Capture the cell that displays the provided text and extract its (X, Y) central coordinate. 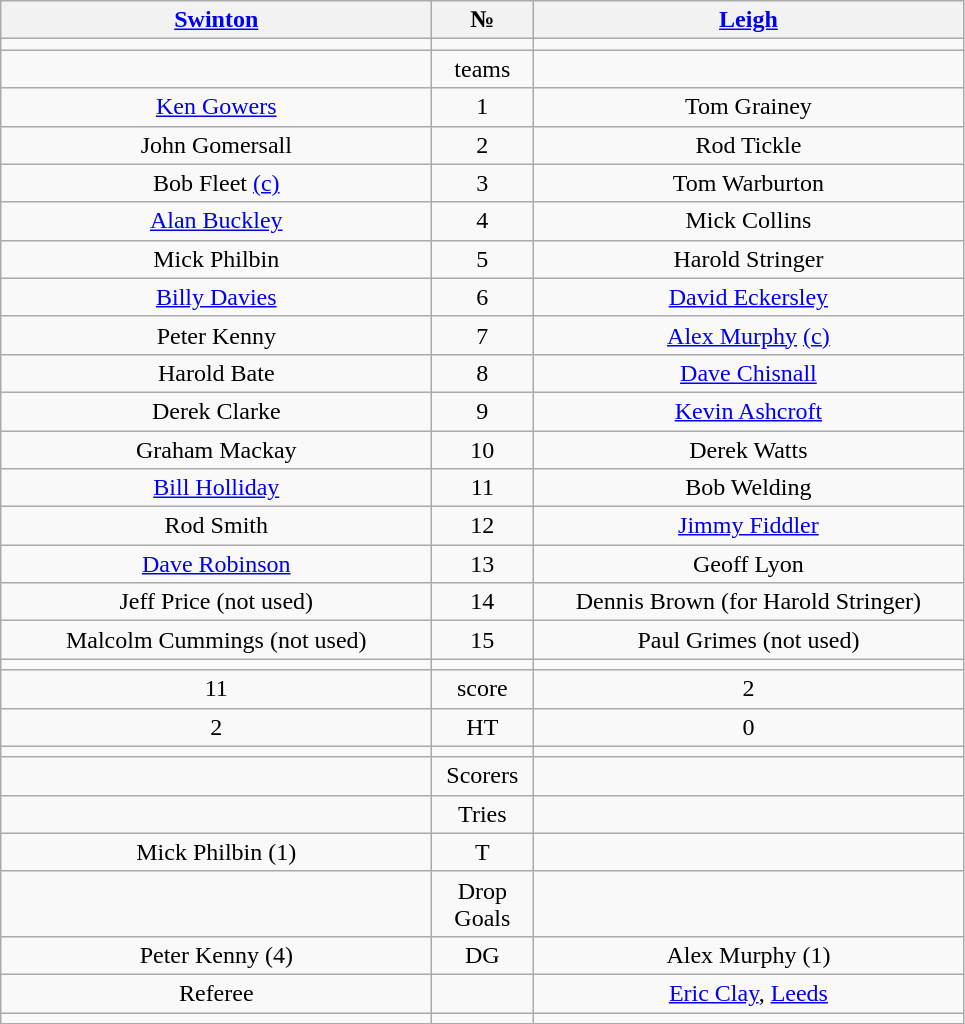
Scorers (482, 776)
Alan Buckley (216, 221)
Bob Fleet (c) (216, 183)
Bill Holliday (216, 488)
Ken Gowers (216, 107)
Peter Kenny (216, 335)
Kevin Ashcroft (748, 411)
Malcolm Cummings (not used) (216, 640)
Drop Goals (482, 904)
13 (482, 564)
7 (482, 335)
Harold Stringer (748, 259)
T (482, 852)
Peter Kenny (4) (216, 955)
Alex Murphy (c) (748, 335)
Mick Collins (748, 221)
Dennis Brown (for Harold Stringer) (748, 602)
teams (482, 69)
Dave Chisnall (748, 373)
0 (748, 727)
Paul Grimes (not used) (748, 640)
1 (482, 107)
Alex Murphy (1) (748, 955)
Derek Clarke (216, 411)
Geoff Lyon (748, 564)
Swinton (216, 20)
Harold Bate (216, 373)
Mick Philbin (216, 259)
№ (482, 20)
3 (482, 183)
5 (482, 259)
Eric Clay, Leeds (748, 993)
4 (482, 221)
6 (482, 297)
John Gomersall (216, 145)
Tom Grainey (748, 107)
Tries (482, 814)
Tom Warburton (748, 183)
Dave Robinson (216, 564)
Jeff Price (not used) (216, 602)
Graham Mackay (216, 449)
Rod Smith (216, 526)
12 (482, 526)
14 (482, 602)
Leigh (748, 20)
Mick Philbin (1) (216, 852)
15 (482, 640)
10 (482, 449)
David Eckersley (748, 297)
Billy Davies (216, 297)
Referee (216, 993)
HT (482, 727)
DG (482, 955)
score (482, 689)
9 (482, 411)
Rod Tickle (748, 145)
8 (482, 373)
Bob Welding (748, 488)
Derek Watts (748, 449)
Jimmy Fiddler (748, 526)
